For the text-containing cell, return its midpoint in (x, y) coordinate format. 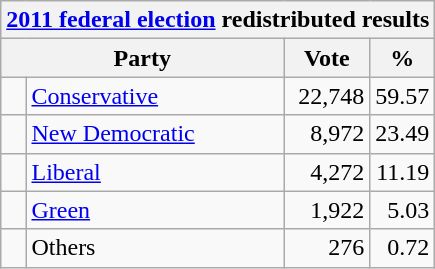
Others (155, 248)
23.49 (402, 134)
0.72 (402, 248)
276 (327, 248)
Conservative (155, 96)
% (402, 58)
11.19 (402, 172)
Party (142, 58)
Green (155, 210)
22,748 (327, 96)
Vote (327, 58)
5.03 (402, 210)
8,972 (327, 134)
59.57 (402, 96)
New Democratic (155, 134)
2011 federal election redistributed results (218, 20)
4,272 (327, 172)
Liberal (155, 172)
1,922 (327, 210)
